Capture the cell that displays the provided text and extract its (X, Y) central coordinate. 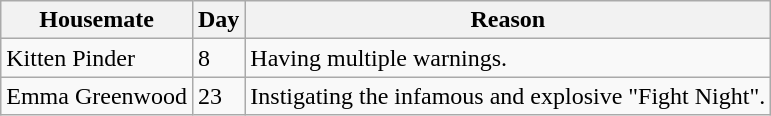
Reason (508, 20)
Instigating the infamous and explosive "Fight Night". (508, 96)
Kitten Pinder (97, 58)
23 (218, 96)
Day (218, 20)
Housemate (97, 20)
Having multiple warnings. (508, 58)
Emma Greenwood (97, 96)
8 (218, 58)
